Locate the cell with the specified text and output its (x, y) center coordinate. 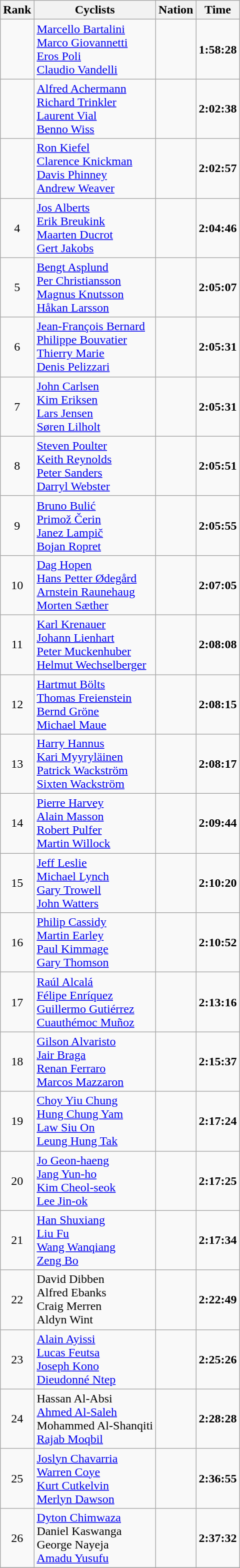
14 (17, 823)
Alain Ayissi Lucas Feutsa Joseph Kono Dieudonné Ntep (95, 1359)
Bruno Bulić Primož Čerin Janez Lampič Bojan Ropret (95, 525)
Dyton Chimwaza Daniel Kaswanga George Nayeja Amadu Yusufu (95, 1537)
Jeff Leslie Michael Lynch Gary Trowell John Watters (95, 883)
2:07:05 (218, 585)
Rank (17, 10)
John Carlsen Kim Eriksen Lars Jensen Søren Lilholt (95, 406)
2:25:26 (218, 1359)
Bengt Asplund Per Christiansson Magnus Knutsson Håkan Larsson (95, 287)
2:02:38 (218, 109)
16 (17, 942)
Choy Yiu Chung Hung Chung Yam Law Siu On Leung Hung Tak (95, 1121)
19 (17, 1121)
10 (17, 585)
1:58:28 (218, 49)
Philip Cassidy Martin Earley Paul Kimmage Gary Thomson (95, 942)
23 (17, 1359)
4 (17, 228)
Nation (176, 10)
2:28:28 (218, 1418)
15 (17, 883)
Joslyn Chavarria Warren Coye Kurt Cutkelvin Merlyn Dawson (95, 1478)
Hassan Al-Absi Ahmed Al-Saleh Mohammed Al-Shanqiti Rajab Moqbil (95, 1418)
Alfred Achermann Richard Trinkler Laurent Vial Benno Wiss (95, 109)
12 (17, 704)
Karl Krenauer Johann Lienhart Peter Muckenhuber Helmut Wechselberger (95, 644)
7 (17, 406)
2:37:32 (218, 1537)
2:17:24 (218, 1121)
8 (17, 466)
24 (17, 1418)
2:08:17 (218, 764)
Raúl Alcalá Félipe Enríquez Guillermo Gutiérrez Cuauthémoc Muñoz (95, 1002)
Dag Hopen Hans Petter Ødegård Arnstein Raunehaug Morten Sæther (95, 585)
2:15:37 (218, 1061)
6 (17, 347)
2:36:55 (218, 1478)
26 (17, 1537)
Time (218, 10)
David Dibben Alfred Ebanks Craig Merren Aldyn Wint (95, 1299)
2:08:08 (218, 644)
Cyclists (95, 10)
Steven Poulter Keith Reynolds Peter Sanders Darryl Webster (95, 466)
2:13:16 (218, 1002)
Harry Hannus Kari Myyryläinen Patrick Wackström Sixten Wackström (95, 764)
2:10:20 (218, 883)
2:17:25 (218, 1180)
2:08:15 (218, 704)
Ron Kiefel Clarence Knickman Davis Phinney Andrew Weaver (95, 168)
Marcello Bartalini Marco Giovannetti Eros Poli Claudio Vandelli (95, 49)
2:05:55 (218, 525)
20 (17, 1180)
13 (17, 764)
2:05:51 (218, 466)
2:04:46 (218, 228)
Han Shuxiang Liu Fu Wang Wanqiang Zeng Bo (95, 1240)
Jean-François Bernard Philippe Bouvatier Thierry Marie Denis Pelizzari (95, 347)
Hartmut Bölts Thomas Freienstein Bernd Gröne Michael Maue (95, 704)
2:10:52 (218, 942)
11 (17, 644)
21 (17, 1240)
2:22:49 (218, 1299)
5 (17, 287)
9 (17, 525)
2:02:57 (218, 168)
22 (17, 1299)
Jos Alberts Erik Breukink Maarten Ducrot Gert Jakobs (95, 228)
18 (17, 1061)
Pierre Harvey Alain Masson Robert Pulfer Martin Willock (95, 823)
2:17:34 (218, 1240)
2:05:07 (218, 287)
Jo Geon-haeng Jang Yun-ho Kim Cheol-seok Lee Jin-ok (95, 1180)
25 (17, 1478)
2:09:44 (218, 823)
17 (17, 1002)
Gilson Alvaristo Jair Braga Renan Ferraro Marcos Mazzaron (95, 1061)
